Extract the (x, y) coordinate from the center of the cell holding the provided text.  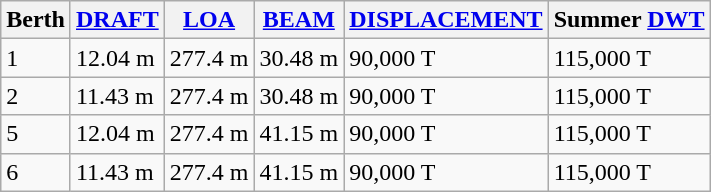
5 (36, 134)
Berth (36, 20)
1 (36, 58)
LOA (209, 20)
DISPLACEMENT (446, 20)
Summer DWT (629, 20)
2 (36, 96)
DRAFT (117, 20)
BEAM (299, 20)
6 (36, 172)
